Pinpoint the cell where the given text exists, returning its [x, y] midpoint coordinate. 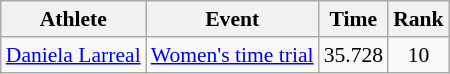
35.728 [354, 55]
Event [232, 19]
Rank [418, 19]
Women's time trial [232, 55]
10 [418, 55]
Daniela Larreal [74, 55]
Time [354, 19]
Athlete [74, 19]
